Locate the cell with the specified text and output its [X, Y] center coordinate. 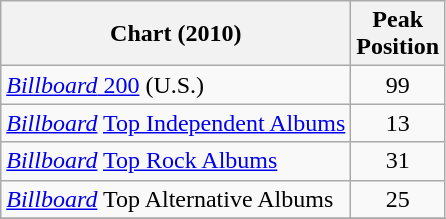
Billboard Top Alternative Albums [176, 199]
Billboard Top Rock Albums [176, 161]
Billboard Top Independent Albums [176, 123]
13 [398, 123]
25 [398, 199]
31 [398, 161]
PeakPosition [398, 34]
99 [398, 85]
Chart (2010) [176, 34]
Billboard 200 (U.S.) [176, 85]
